Search for the cell housing the specified text and yield its [X, Y] center coordinate. 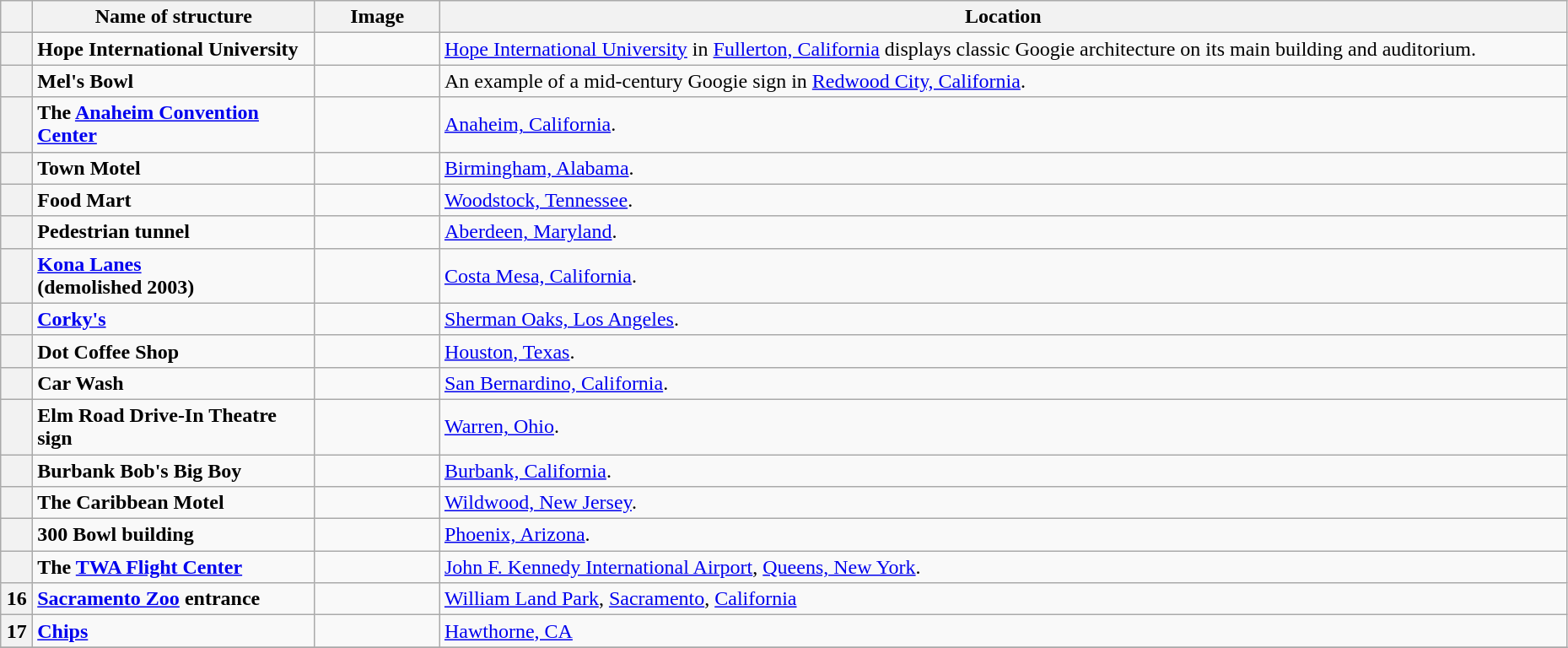
Sherman Oaks, Los Angeles. [1003, 319]
William Land Park, Sacramento, California [1003, 599]
San Bernardino, California. [1003, 383]
Hope International University in Fullerton, California displays classic Googie architecture on its main building and auditorium. [1003, 49]
16 [17, 599]
Town Motel [174, 168]
Sacramento Zoo entrance [174, 599]
Aberdeen, Maryland. [1003, 232]
An example of a mid-century Googie sign in Redwood City, California. [1003, 81]
Phoenix, Arizona. [1003, 535]
Burbank, California. [1003, 470]
Dot Coffee Shop [174, 351]
Corky's [174, 319]
Pedestrian tunnel [174, 232]
Warren, Ohio. [1003, 427]
Woodstock, Tennessee. [1003, 200]
Food Mart [174, 200]
Kona Lanes(demolished 2003) [174, 275]
Location [1003, 17]
Chips [174, 631]
The Anaheim Convention Center [174, 125]
Hawthorne, CA [1003, 631]
Anaheim, California. [1003, 125]
The Caribbean Motel [174, 503]
Mel's Bowl [174, 81]
Birmingham, Alabama. [1003, 168]
John F. Kennedy International Airport, Queens, New York. [1003, 567]
Elm Road Drive-In Theatre sign [174, 427]
Car Wash [174, 383]
300 Bowl building [174, 535]
17 [17, 631]
Costa Mesa, California. [1003, 275]
Wildwood, New Jersey. [1003, 503]
The TWA Flight Center [174, 567]
Burbank Bob's Big Boy [174, 470]
Name of structure [174, 17]
Image [378, 17]
Hope International University [174, 49]
Houston, Texas. [1003, 351]
